Output the (x, y) coordinate of the center of the cell containing the given text.  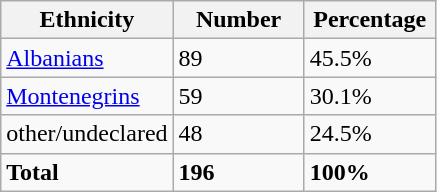
Montenegrins (87, 96)
Ethnicity (87, 20)
Total (87, 172)
45.5% (370, 58)
100% (370, 172)
59 (238, 96)
other/undeclared (87, 134)
Albanians (87, 58)
24.5% (370, 134)
48 (238, 134)
89 (238, 58)
30.1% (370, 96)
196 (238, 172)
Number (238, 20)
Percentage (370, 20)
